Scan for the cell matching the given text and deliver its [x, y] coordinate at center. 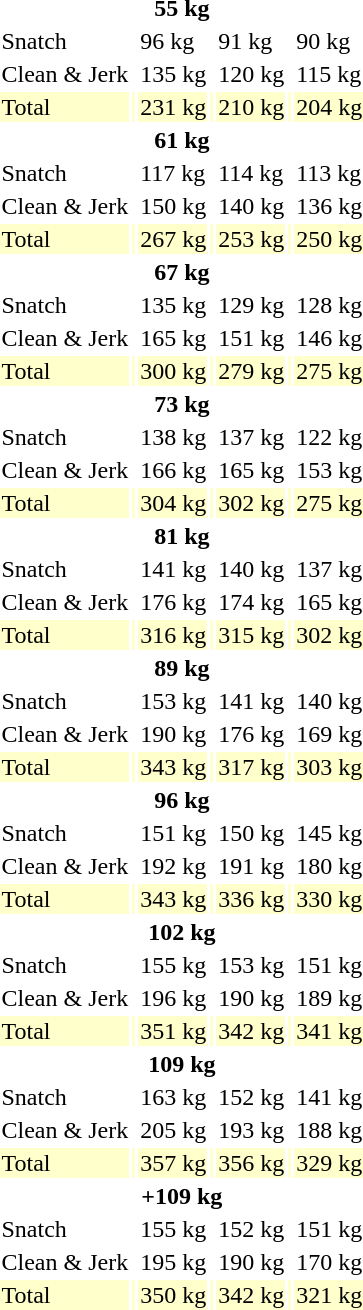
96 kg [174, 41]
138 kg [174, 437]
317 kg [252, 767]
300 kg [174, 371]
356 kg [252, 1163]
114 kg [252, 173]
137 kg [252, 437]
163 kg [174, 1097]
316 kg [174, 635]
350 kg [174, 1295]
279 kg [252, 371]
336 kg [252, 899]
315 kg [252, 635]
304 kg [174, 503]
302 kg [252, 503]
191 kg [252, 866]
357 kg [174, 1163]
196 kg [174, 998]
195 kg [174, 1262]
129 kg [252, 305]
174 kg [252, 602]
166 kg [174, 470]
91 kg [252, 41]
231 kg [174, 107]
267 kg [174, 239]
210 kg [252, 107]
351 kg [174, 1031]
205 kg [174, 1130]
117 kg [174, 173]
253 kg [252, 239]
193 kg [252, 1130]
120 kg [252, 74]
192 kg [174, 866]
